Capture the cell that displays the provided text and extract its (X, Y) central coordinate. 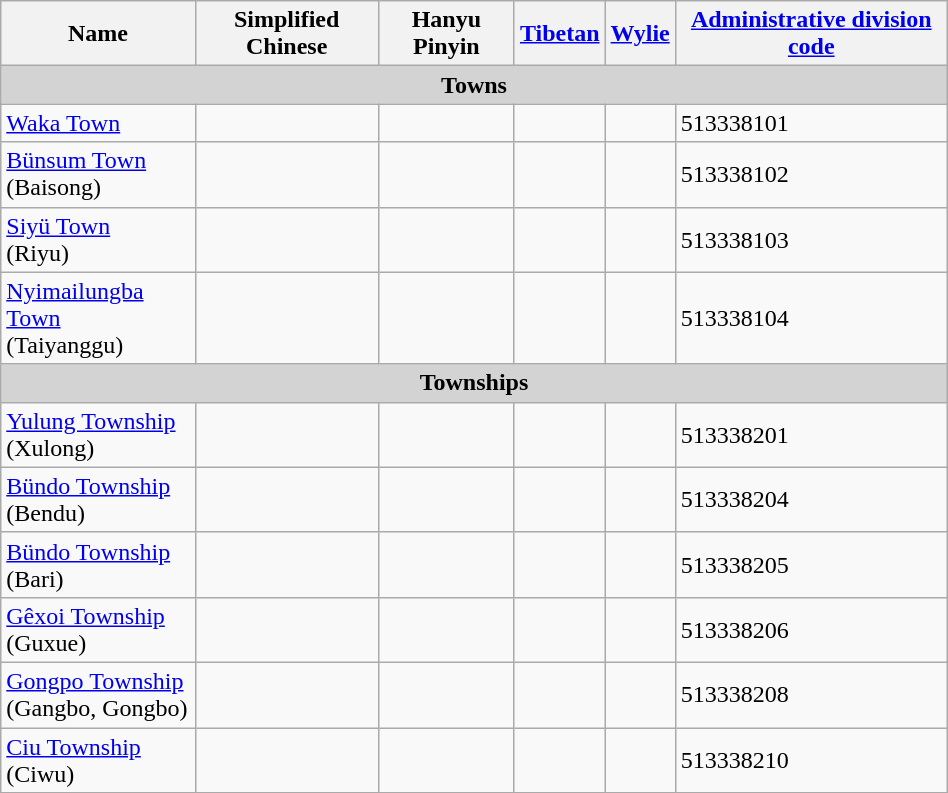
Waka Town (98, 123)
513338201 (811, 434)
513338104 (811, 318)
Bündo Township(Bendu) (98, 500)
513338103 (811, 240)
Wylie (640, 34)
513338208 (811, 694)
Bündo Township(Bari) (98, 564)
Townships (474, 383)
513338101 (811, 123)
Tibetan (560, 34)
Administrative division code (811, 34)
Gêxoi Township(Guxue) (98, 630)
Hanyu Pinyin (446, 34)
513338206 (811, 630)
Bünsum Town(Baisong) (98, 174)
Siyü Town(Riyu) (98, 240)
Ciu Township(Ciwu) (98, 760)
Nyimailungba Town(Taiyanggu) (98, 318)
Name (98, 34)
Yulung Township(Xulong) (98, 434)
Gongpo Township(Gangbo, Gongbo) (98, 694)
Towns (474, 85)
513338205 (811, 564)
513338210 (811, 760)
513338204 (811, 500)
513338102 (811, 174)
Simplified Chinese (286, 34)
